Capture the cell that displays the provided text and extract its (X, Y) central coordinate. 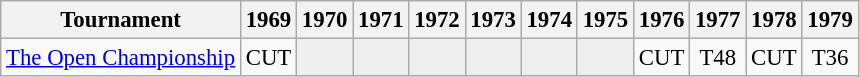
1977 (718, 20)
The Open Championship (121, 58)
1969 (268, 20)
1979 (830, 20)
1974 (549, 20)
T48 (718, 58)
1973 (493, 20)
1971 (381, 20)
1975 (605, 20)
1978 (774, 20)
1976 (661, 20)
Tournament (121, 20)
1970 (325, 20)
1972 (437, 20)
T36 (830, 58)
